Find where the given text appears and provide that cell's center as [x, y] coordinate. 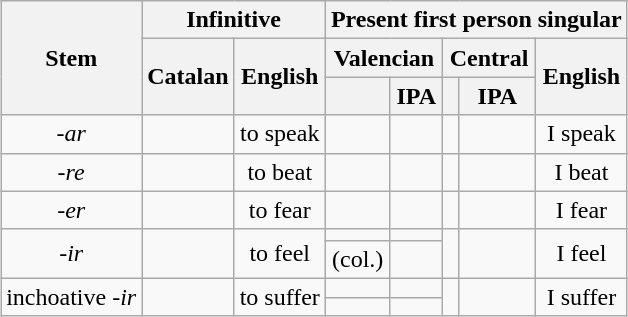
I fear [582, 210]
Central [490, 58]
to beat [280, 172]
Valencian [384, 58]
Present first person singular [476, 20]
I suffer [582, 297]
inchoative -ir [72, 297]
I beat [582, 172]
I speak [582, 134]
to speak [280, 134]
to feel [280, 254]
-re [72, 172]
-er [72, 210]
Catalan [188, 77]
to fear [280, 210]
(col.) [358, 259]
Infinitive [234, 20]
-ar [72, 134]
to suffer [280, 297]
-ir [72, 254]
I feel [582, 254]
Stem [72, 58]
